Search for the cell housing the specified text and yield its (X, Y) center coordinate. 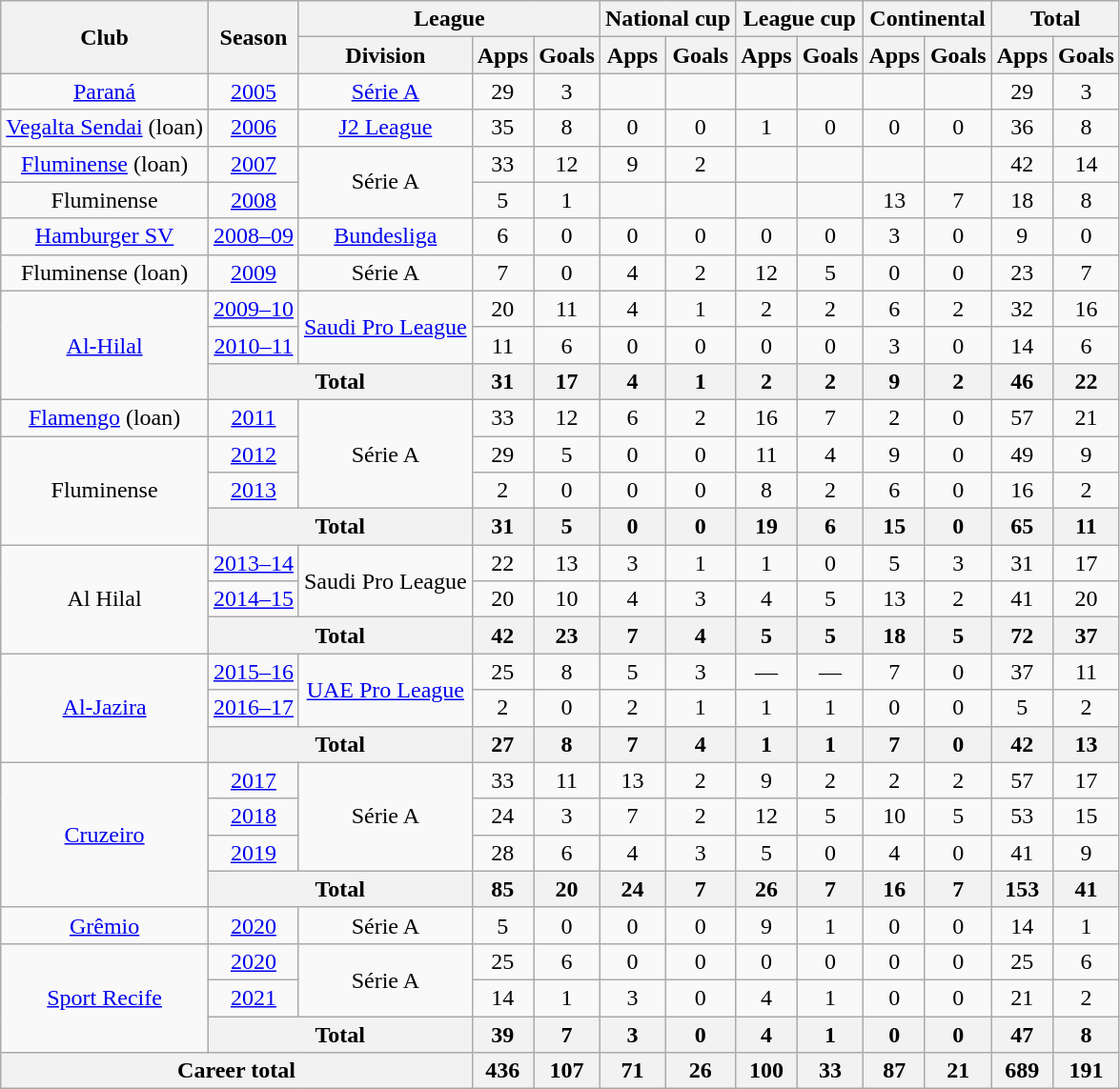
689 (1022, 1071)
Al Hilal (105, 599)
85 (502, 889)
107 (567, 1071)
47 (1022, 1034)
191 (1087, 1071)
35 (502, 128)
65 (1022, 527)
League cup (800, 19)
2012 (254, 454)
Flamengo (loan) (105, 417)
2013–14 (254, 563)
Sport Recife (105, 998)
2017 (254, 780)
87 (894, 1071)
19 (766, 527)
32 (1022, 309)
2021 (254, 998)
2009 (254, 272)
Vegalta Sendai (loan) (105, 128)
2008 (254, 200)
Al-Hilal (105, 345)
Bundesliga (385, 236)
2018 (254, 817)
436 (502, 1071)
2009–10 (254, 309)
2019 (254, 853)
Cruzeiro (105, 835)
71 (632, 1071)
Season (254, 37)
53 (1022, 817)
153 (1022, 889)
UAE Pro League (385, 690)
46 (1022, 381)
J2 League (385, 128)
Hamburger SV (105, 236)
27 (502, 744)
Career total (236, 1071)
2005 (254, 91)
2015–16 (254, 672)
Continental (927, 19)
Club (105, 37)
2006 (254, 128)
28 (502, 853)
39 (502, 1034)
2016–17 (254, 708)
36 (1022, 128)
2014–15 (254, 599)
2013 (254, 491)
Division (385, 55)
National cup (667, 19)
Al-Jazira (105, 708)
2011 (254, 417)
League (449, 19)
2007 (254, 164)
Paraná (105, 91)
49 (1022, 454)
Grêmio (105, 925)
2010–11 (254, 345)
72 (1022, 635)
2008–09 (254, 236)
100 (766, 1071)
